Extract the [X, Y] coordinate from the center of the cell holding the provided text.  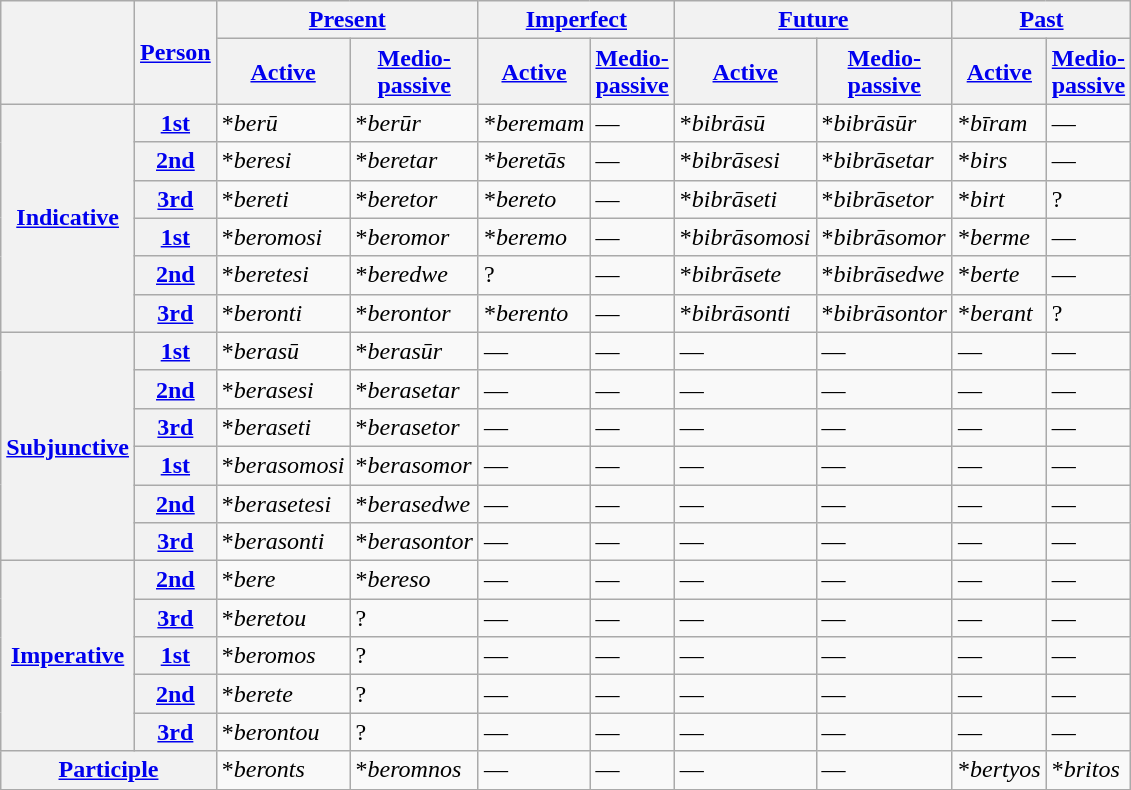
*bibrāsomosi [745, 237]
*berū [283, 123]
*bibrāsetar [884, 161]
*beredwe [414, 275]
*beronts [283, 770]
*berūr [414, 123]
*berasontor [414, 542]
Person [176, 52]
*bertyos [999, 770]
*bereso [414, 580]
*beraseti [283, 427]
*berasomosi [283, 465]
*berasūr [414, 351]
Past [1041, 20]
*berasomor [414, 465]
*berete [283, 694]
*birs [999, 161]
Indicative [68, 218]
*berant [999, 313]
*berasetesi [283, 503]
*bibrāsedwe [884, 275]
*berasū [283, 351]
*beromosi [283, 237]
*berme [999, 237]
*berasedwe [414, 503]
*berasesi [283, 389]
*berasonti [283, 542]
Imperfect [576, 20]
*beretesi [283, 275]
Future [813, 20]
Imperative [68, 656]
*bereto [534, 199]
*beromos [283, 656]
*berasetor [414, 427]
*berasetar [414, 389]
Present [347, 20]
*beremo [534, 237]
Participle [108, 770]
*beretar [414, 161]
*berte [999, 275]
*britos [1088, 770]
*bibrāsonti [745, 313]
*beretor [414, 199]
*berontor [414, 313]
*berontou [283, 732]
*bibrāsete [745, 275]
*bereti [283, 199]
*beremam [534, 123]
*berento [534, 313]
*bīram [999, 123]
*bibrāsesi [745, 161]
*bibrāsontor [884, 313]
*beromor [414, 237]
*beretou [283, 618]
*bibrāsū [745, 123]
*bibrāseti [745, 199]
*bibrāsomor [884, 237]
*bibrāsetor [884, 199]
*beronti [283, 313]
Subjunctive [68, 446]
*birt [999, 199]
*bere [283, 580]
*beromnos [414, 770]
*bibrāsūr [884, 123]
*beretās [534, 161]
*beresi [283, 161]
